Scan for the cell matching the given text and deliver its [x, y] coordinate at center. 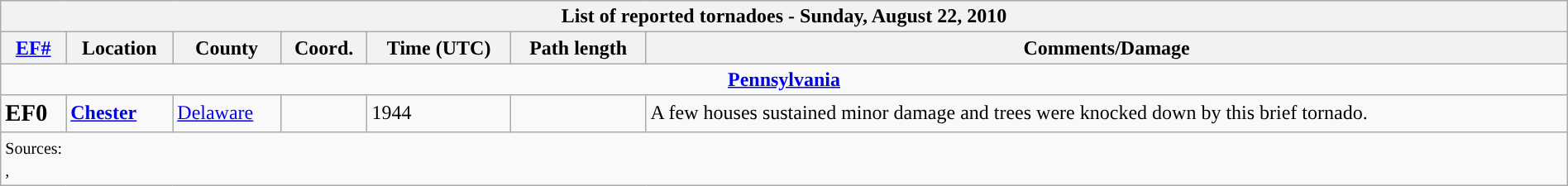
Time (UTC) [438, 48]
Pennsylvania [784, 79]
Chester [119, 113]
EF# [33, 48]
Coord. [324, 48]
EF0 [33, 113]
1944 [438, 113]
Delaware [227, 113]
Sources:, [784, 159]
Path length [578, 48]
Location [119, 48]
A few houses sustained minor damage and trees were knocked down by this brief tornado. [1107, 113]
County [227, 48]
List of reported tornadoes - Sunday, August 22, 2010 [784, 17]
Comments/Damage [1107, 48]
